From the cell containing the given text, extract its center point as [X, Y] coordinate. 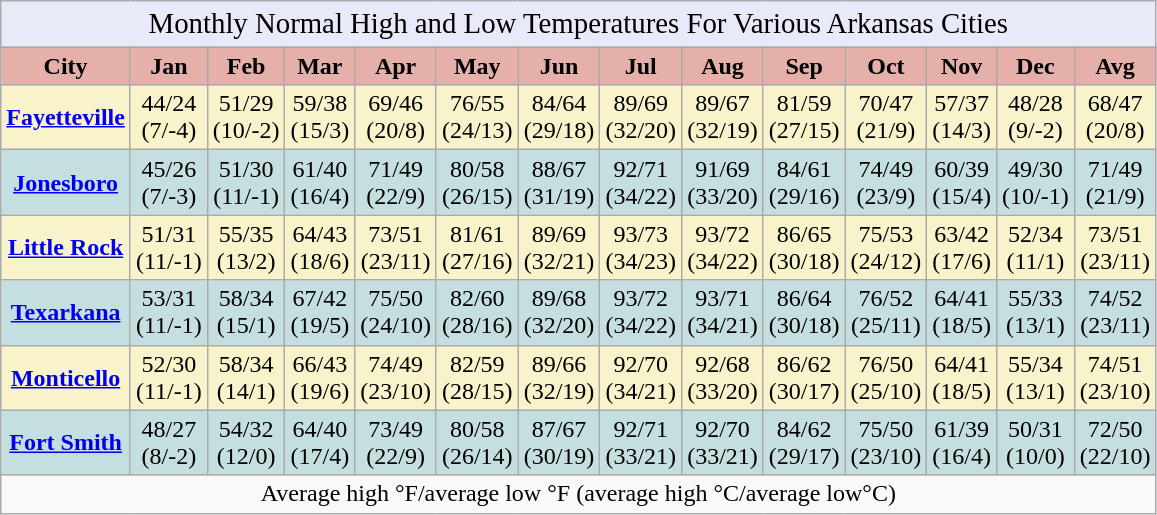
68/47(20/8) [1115, 118]
93/73(34/23) [641, 248]
Fort Smith [66, 442]
48/27(8/-2) [168, 442]
64/43(18/6) [320, 248]
Feb [246, 66]
48/28(9/-2) [1036, 118]
74/49(23/9) [886, 182]
92/71(33/21) [641, 442]
80/58(26/14) [477, 442]
67/42(19/5) [320, 312]
81/61(27/16) [477, 248]
76/55(24/13) [477, 118]
87/67(30/19) [559, 442]
89/66(32/19) [559, 378]
Monticello [66, 378]
63/42(17/6) [962, 248]
92/71(34/22) [641, 182]
84/64(29/18) [559, 118]
72/50(22/10) [1115, 442]
May [477, 66]
86/64(30/18) [804, 312]
74/52(23/11) [1115, 312]
92/68(33/20) [723, 378]
49/30(10/-1) [1036, 182]
Mar [320, 66]
89/68(32/20) [559, 312]
Little Rock [66, 248]
64/40(17/4) [320, 442]
51/30(11/-1) [246, 182]
61/40(16/4) [320, 182]
71/49(22/9) [396, 182]
74/51(23/10) [1115, 378]
Aug [723, 66]
80/58(26/15) [477, 182]
89/69(32/21) [559, 248]
Jan [168, 66]
Average high °F/average low °F (average high °C/average low°C) [578, 494]
51/29(10/-2) [246, 118]
Apr [396, 66]
Jun [559, 66]
Texarkana [66, 312]
44/24(7/-4) [168, 118]
55/35(13/2) [246, 248]
70/47(21/9) [886, 118]
82/60(28/16) [477, 312]
57/37(14/3) [962, 118]
75/50(23/10) [886, 442]
Avg [1115, 66]
Jul [641, 66]
75/53(24/12) [886, 248]
92/70(34/21) [641, 378]
82/59(28/15) [477, 378]
86/62(30/17) [804, 378]
58/34(14/1) [246, 378]
54/32(12/0) [246, 442]
51/31(11/-1) [168, 248]
66/43(19/6) [320, 378]
76/50(25/10) [886, 378]
88/67(31/19) [559, 182]
Fayetteville [66, 118]
45/26(7/-3) [168, 182]
59/38(15/3) [320, 118]
73/49(22/9) [396, 442]
50/31(10/0) [1036, 442]
Dec [1036, 66]
93/71(34/21) [723, 312]
61/39(16/4) [962, 442]
52/30(11/-1) [168, 378]
58/34(15/1) [246, 312]
91/69(33/20) [723, 182]
89/67(32/19) [723, 118]
Sep [804, 66]
81/59(27/15) [804, 118]
89/69(32/20) [641, 118]
Oct [886, 66]
Jonesboro [66, 182]
60/39(15/4) [962, 182]
71/49(21/9) [1115, 182]
92/70(33/21) [723, 442]
84/62(29/17) [804, 442]
Nov [962, 66]
84/61(29/16) [804, 182]
69/46(20/8) [396, 118]
55/33(13/1) [1036, 312]
53/31(11/-1) [168, 312]
52/34(11/1) [1036, 248]
Monthly Normal High and Low Temperatures For Various Arkansas Cities [578, 24]
75/50(24/10) [396, 312]
86/65(30/18) [804, 248]
55/34(13/1) [1036, 378]
74/49(23/10) [396, 378]
City [66, 66]
76/52(25/11) [886, 312]
